Scan for the cell matching the given text and deliver its [x, y] coordinate at center. 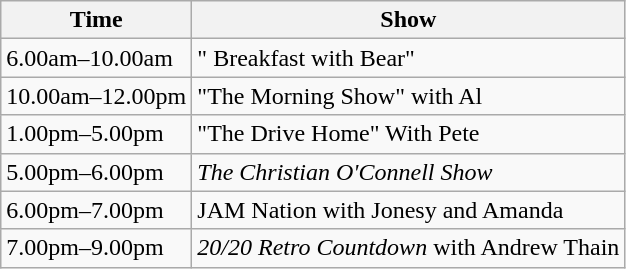
Show [408, 20]
1.00pm–5.00pm [96, 134]
7.00pm–9.00pm [96, 248]
5.00pm–6.00pm [96, 172]
6.00am–10.00am [96, 58]
The Christian O'Connell Show [408, 172]
"The Drive Home" With Pete [408, 134]
6.00pm–7.00pm [96, 210]
"The Morning Show" with Al [408, 96]
JAM Nation with Jonesy and Amanda [408, 210]
10.00am–12.00pm [96, 96]
Time [96, 20]
" Breakfast with Bear" [408, 58]
20/20 Retro Countdown with Andrew Thain [408, 248]
